Output the (X, Y) coordinate of the center of the cell containing the given text.  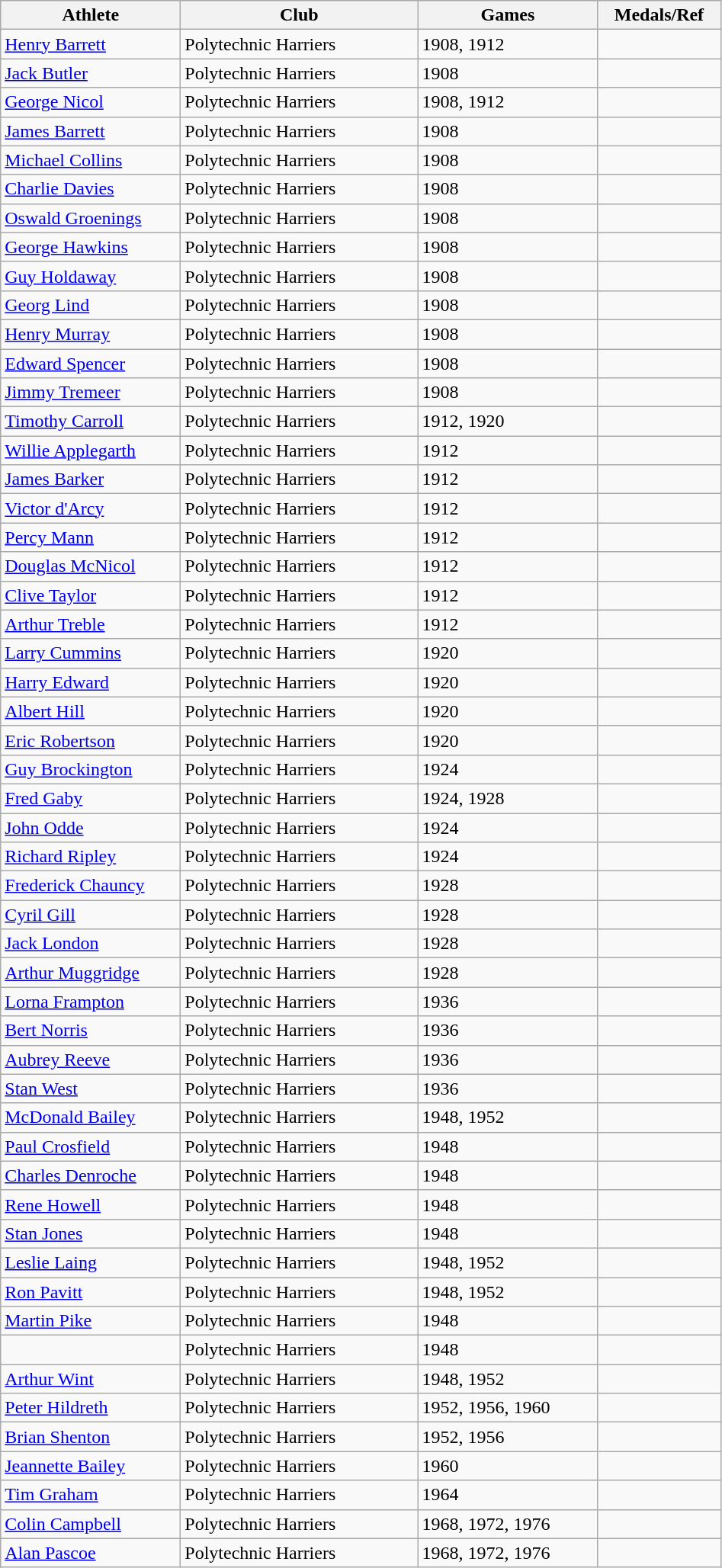
Arthur Wint (91, 1379)
Eric Robertson (91, 740)
George Hawkins (91, 247)
Guy Holdaway (91, 276)
Georg Lind (91, 305)
Lorna Frampton (91, 1002)
Brian Shenton (91, 1437)
Willie Applegarth (91, 451)
Martin Pike (91, 1321)
James Barker (91, 479)
Paul Crosfield (91, 1146)
Victor d'Arcy (91, 508)
Leslie Laing (91, 1262)
Albert Hill (91, 711)
Arthur Muggridge (91, 973)
Jeannette Bailey (91, 1466)
Colin Campbell (91, 1524)
Stan West (91, 1089)
Douglas McNicol (91, 566)
1952, 1956 (508, 1437)
Oswald Groenings (91, 218)
1964 (508, 1495)
Charles Denroche (91, 1175)
Stan Jones (91, 1233)
James Barrett (91, 131)
McDonald Bailey (91, 1117)
Alan Pascoe (91, 1553)
Arthur Treble (91, 624)
Aubrey Reeve (91, 1060)
Cyril Gill (91, 915)
Rene Howell (91, 1204)
Clive Taylor (91, 595)
1924, 1928 (508, 798)
Richard Ripley (91, 857)
Peter Hildreth (91, 1408)
Harry Edward (91, 682)
John Odde (91, 827)
Fred Gaby (91, 798)
Ron Pavitt (91, 1292)
Games (508, 15)
Percy Mann (91, 537)
Tim Graham (91, 1495)
Edward Spencer (91, 364)
Club (299, 15)
Larry Cummins (91, 653)
Frederick Chauncy (91, 886)
1952, 1956, 1960 (508, 1408)
Timothy Carroll (91, 422)
Charlie Davies (91, 189)
Jack Butler (91, 73)
Guy Brockington (91, 769)
1912, 1920 (508, 422)
Medals/Ref (659, 15)
Michael Collins (91, 160)
Jimmy Tremeer (91, 393)
George Nicol (91, 102)
Athlete (91, 15)
Jack London (91, 944)
Henry Murray (91, 334)
1960 (508, 1466)
Bert Norris (91, 1031)
Henry Barrett (91, 44)
